Find where the given text appears and provide that cell's center as [X, Y] coordinate. 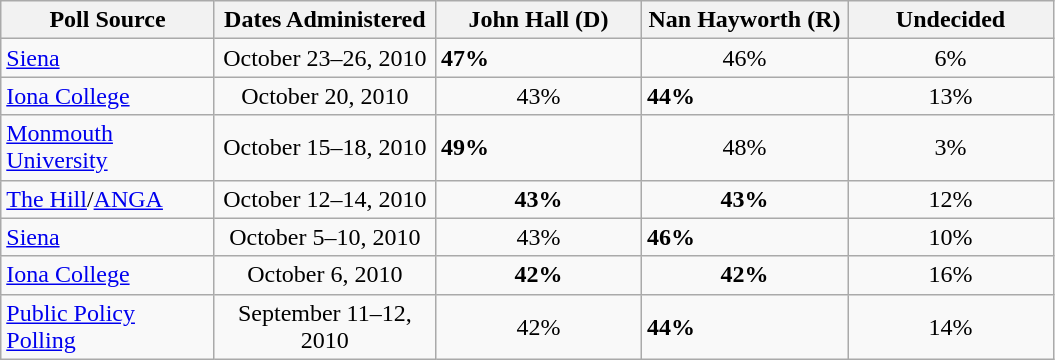
6% [951, 58]
49% [538, 148]
3% [951, 148]
16% [951, 275]
12% [951, 199]
Dates Administered [324, 20]
Undecided [951, 20]
Public Policy Polling [108, 326]
October 5–10, 2010 [324, 237]
13% [951, 96]
The Hill/ANGA [108, 199]
Nan Hayworth (R) [744, 20]
October 12–14, 2010 [324, 199]
October 15–18, 2010 [324, 148]
47% [538, 58]
48% [744, 148]
October 6, 2010 [324, 275]
October 20, 2010 [324, 96]
Poll Source [108, 20]
September 11–12, 2010 [324, 326]
14% [951, 326]
Monmouth University [108, 148]
John Hall (D) [538, 20]
October 23–26, 2010 [324, 58]
10% [951, 237]
